Capture the cell that displays the provided text and extract its [X, Y] central coordinate. 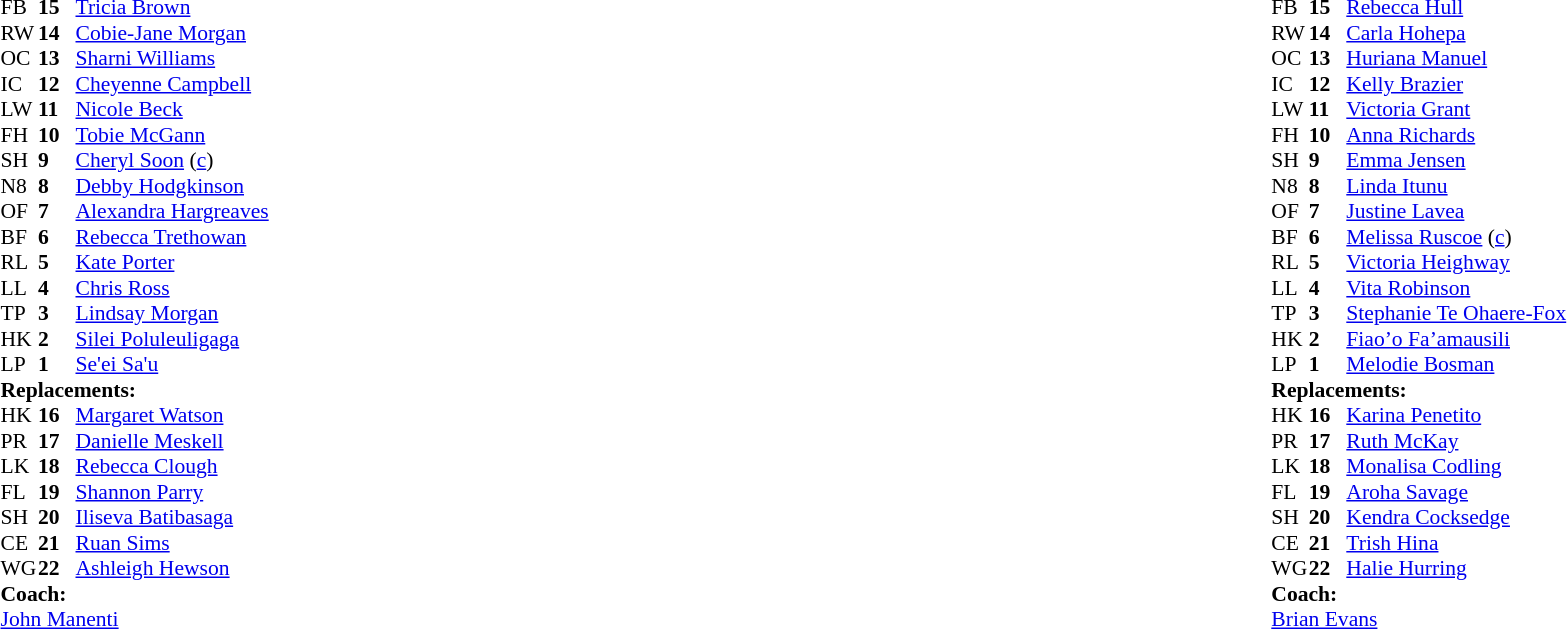
Emma Jensen [1456, 161]
Ruth McKay [1456, 441]
Ruan Sims [172, 543]
Fiao’o Fa’amausili [1456, 339]
Lindsay Morgan [172, 313]
Debby Hodgkinson [172, 186]
Iliseva Batibasaga [172, 517]
Cobie-Jane Morgan [172, 33]
Aroha Savage [1456, 492]
Melodie Bosman [1456, 365]
Shannon Parry [172, 492]
Stephanie Te Ohaere-Fox [1456, 313]
Trish Hina [1456, 543]
Danielle Meskell [172, 441]
Melissa Ruscoe (c) [1456, 237]
Cheyenne Campbell [172, 84]
Vita Robinson [1456, 288]
Justine Lavea [1456, 211]
Linda Itunu [1456, 186]
Karina Penetito [1456, 415]
Sharni Williams [172, 59]
Kendra Cocksedge [1456, 517]
Ashleigh Hewson [172, 569]
Monalisa Codling [1456, 467]
Halie Hurring [1456, 569]
Victoria Grant [1456, 109]
Silei Poluleuligaga [172, 339]
Nicole Beck [172, 109]
Victoria Heighway [1456, 263]
Cheryl Soon (c) [172, 161]
Carla Hohepa [1456, 33]
Alexandra Hargreaves [172, 211]
Chris Ross [172, 288]
Rebecca Clough [172, 467]
Huriana Manuel [1456, 59]
Se'ei Sa'u [172, 365]
Rebecca Trethowan [172, 237]
Kate Porter [172, 263]
Tobie McGann [172, 135]
Anna Richards [1456, 135]
Kelly Brazier [1456, 84]
Margaret Watson [172, 415]
